Return the [X, Y] coordinate for the center point of the cell that contains the specified text.  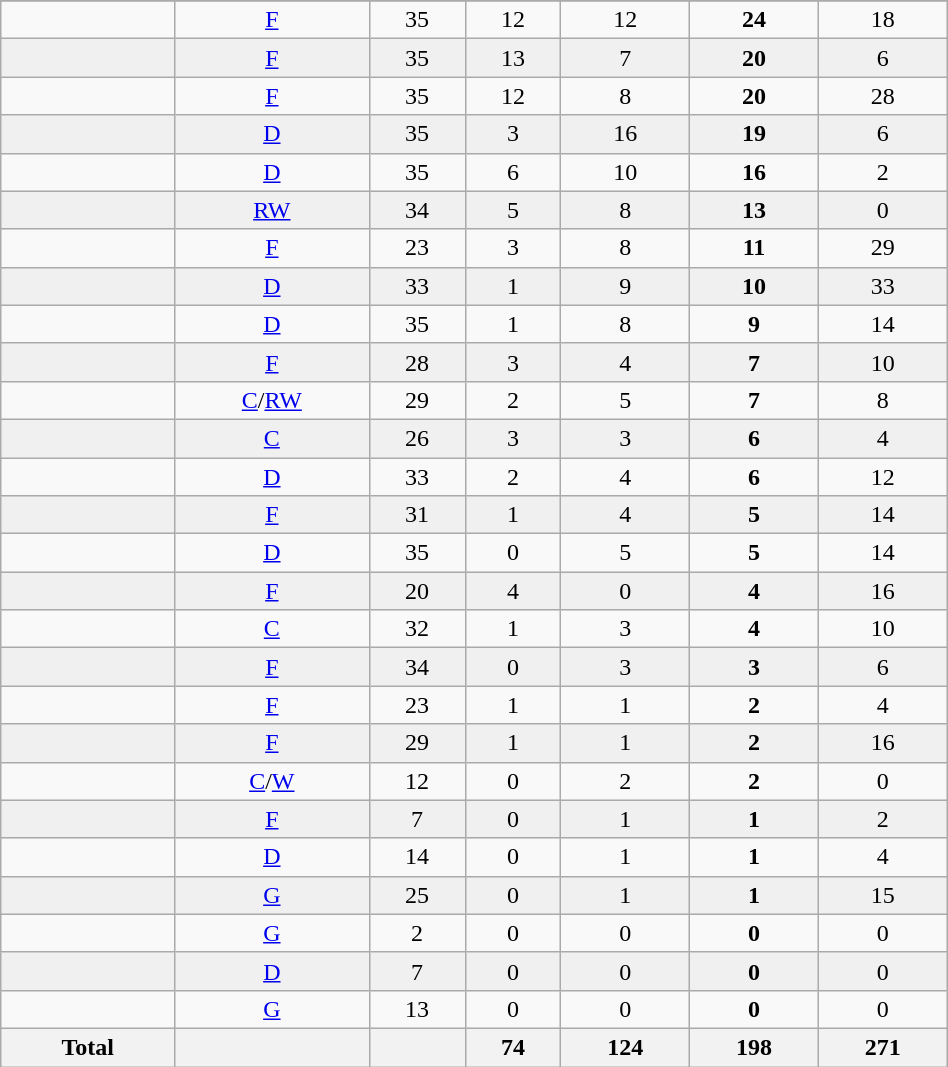
198 [754, 1047]
RW [272, 210]
74 [513, 1047]
26 [417, 438]
24 [754, 20]
32 [417, 629]
Total [88, 1047]
15 [882, 895]
C/RW [272, 400]
18 [882, 20]
31 [417, 515]
25 [417, 895]
C/W [272, 781]
124 [626, 1047]
19 [754, 134]
11 [754, 248]
271 [882, 1047]
